From the cell containing the given text, extract its center point as [x, y] coordinate. 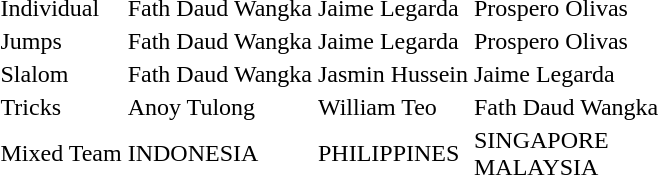
William Teo [392, 107]
Jasmin Hussein [392, 74]
Anoy Tulong [220, 107]
Jaime Legarda [392, 41]
